From the cell containing the given text, extract its center point as (x, y) coordinate. 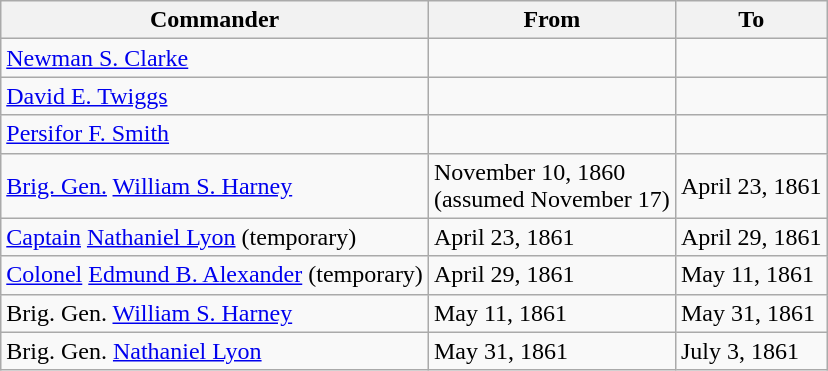
Newman S. Clarke (215, 58)
Persifor F. Smith (215, 134)
From (552, 20)
July 3, 1861 (751, 351)
Brig. Gen. Nathaniel Lyon (215, 351)
Captain Nathaniel Lyon (temporary) (215, 237)
Colonel Edmund B. Alexander (temporary) (215, 275)
To (751, 20)
Commander (215, 20)
David E. Twiggs (215, 96)
November 10, 1860(assumed November 17) (552, 186)
